Determine the (X, Y) coordinate at the center of the cell enclosing the given text.  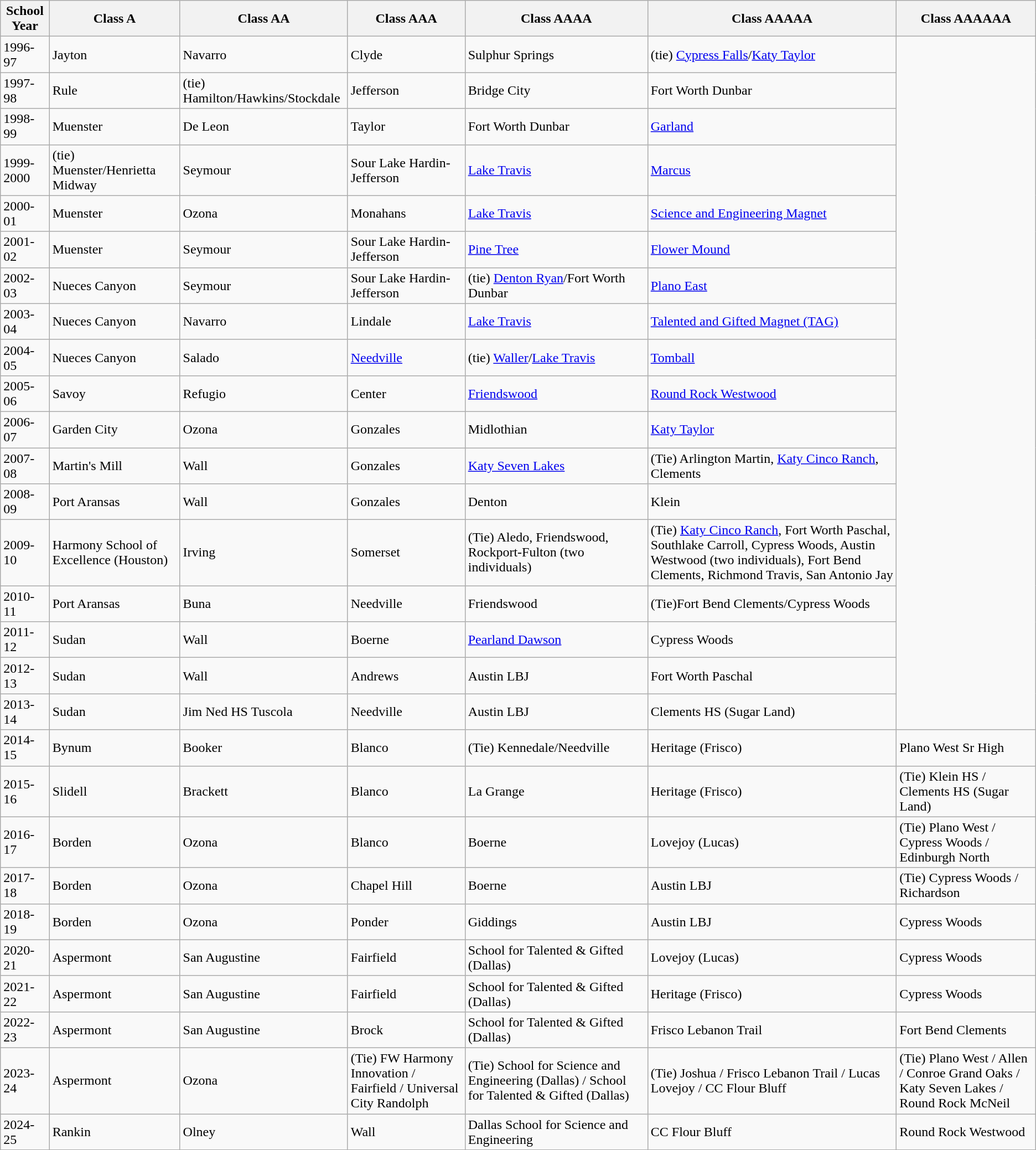
2009-10 (25, 553)
Clyde (406, 54)
Science and Engineering Magnet (772, 214)
Katy Taylor (772, 430)
Rule (115, 91)
Brackett (263, 791)
2008-09 (25, 502)
Olney (263, 1132)
Jefferson (406, 91)
Fort Worth Paschal (772, 675)
Denton (556, 502)
2012-13 (25, 675)
2016-17 (25, 842)
Jayton (115, 54)
(tie) Muenster/Henrietta Midway (115, 170)
Class AAAAA (772, 19)
Chapel Hill (406, 886)
Clements HS (Sugar Land) (772, 712)
Jim Ned HS Tuscola (263, 712)
2022-23 (25, 1030)
(Tie) School for Science and Engineering (Dallas) / School for Talented & Gifted (Dallas) (556, 1081)
Irving (263, 553)
De Leon (263, 126)
(tie) Denton Ryan/Fort Worth Dunbar (556, 286)
Class AAAA (556, 19)
Rankin (115, 1132)
Frisco Lebanon Trail (772, 1030)
Plano West Sr High (966, 747)
1997-98 (25, 91)
Katy Seven Lakes (556, 465)
Savoy (115, 393)
Fort Bend Clements (966, 1030)
Taylor (406, 126)
(Tie) Aledo, Friendswood, Rockport-Fulton (two individuals) (556, 553)
Plano East (772, 286)
Marcus (772, 170)
Somerset (406, 553)
(tie) Hamilton/Hawkins/Stockdale (263, 91)
Salado (263, 358)
(Tie) Joshua / Frisco Lebanon Trail / Lucas Lovejoy / CC Flour Bluff (772, 1081)
Slidell (115, 791)
Andrews (406, 675)
Brock (406, 1030)
School Year (25, 19)
2001-02 (25, 249)
Flower Mound (772, 249)
2005-06 (25, 393)
2002-03 (25, 286)
Tomball (772, 358)
2021-22 (25, 993)
Klein (772, 502)
Class AAA (406, 19)
2024-25 (25, 1132)
2000-01 (25, 214)
(tie) Waller/Lake Travis (556, 358)
2006-07 (25, 430)
Garden City (115, 430)
(Tie) Plano West / Cypress Woods / Edinburgh North (966, 842)
2010-11 (25, 604)
Dallas School for Science and Engineering (556, 1132)
1996-97 (25, 54)
Booker (263, 747)
Class A (115, 19)
2015-16 (25, 791)
(Tie) Klein HS / Clements HS (Sugar Land) (966, 791)
CC Flour Bluff (772, 1132)
(Tie) Arlington Martin, Katy Cinco Ranch, Clements (772, 465)
Center (406, 393)
2023-24 (25, 1081)
Garland (772, 126)
Lindale (406, 321)
2004-05 (25, 358)
Martin's Mill (115, 465)
2011-12 (25, 640)
(Tie) Plano West / Allen / Conroe Grand Oaks / Katy Seven Lakes / Round Rock McNeil (966, 1081)
Bynum (115, 747)
Midlothian (556, 430)
Pearland Dawson (556, 640)
Class AA (263, 19)
Refugio (263, 393)
Pine Tree (556, 249)
Ponder (406, 921)
Monahans (406, 214)
2017-18 (25, 886)
(Tie)Fort Bend Clements/Cypress Woods (772, 604)
2014-15 (25, 747)
1998-99 (25, 126)
Giddings (556, 921)
Harmony School of Excellence (Houston) (115, 553)
(Tie) FW Harmony Innovation / Fairfield / Universal City Randolph (406, 1081)
2007-08 (25, 465)
Sulphur Springs (556, 54)
2018-19 (25, 921)
2013-14 (25, 712)
1999-2000 (25, 170)
Buna (263, 604)
2020-21 (25, 958)
(Tie) Cypress Woods / Richardson (966, 886)
(tie) Cypress Falls/Katy Taylor (772, 54)
La Grange (556, 791)
2003-04 (25, 321)
Bridge City (556, 91)
Class AAAAAA (966, 19)
Talented and Gifted Magnet (TAG) (772, 321)
(Tie) Kennedale/Needville (556, 747)
